Identify which cell holds the provided text, then report its (x, y) central coordinate. 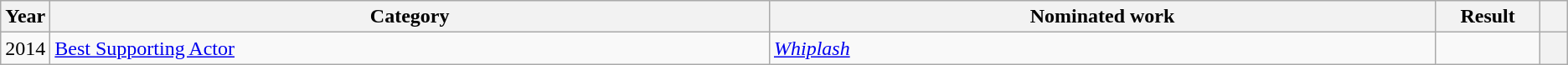
Whiplash (1102, 48)
Nominated work (1102, 17)
Category (410, 17)
Year (25, 17)
2014 (25, 48)
Result (1488, 17)
Best Supporting Actor (410, 48)
